Pinpoint the cell where the given text exists, returning its [x, y] midpoint coordinate. 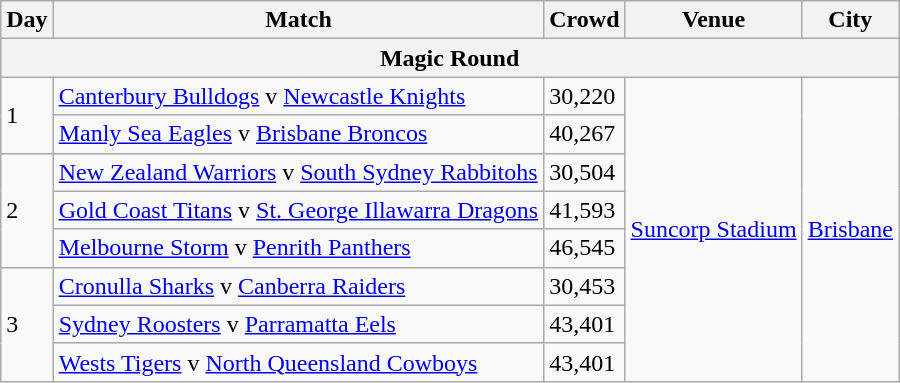
40,267 [584, 134]
41,593 [584, 210]
2 [27, 210]
Gold Coast Titans v St. George Illawarra Dragons [298, 210]
City [850, 20]
30,220 [584, 96]
Venue [714, 20]
New Zealand Warriors v South Sydney Rabbitohs [298, 172]
Cronulla Sharks v Canberra Raiders [298, 286]
Wests Tigers v North Queensland Cowboys [298, 362]
Canterbury Bulldogs v Newcastle Knights [298, 96]
Manly Sea Eagles v Brisbane Broncos [298, 134]
Suncorp Stadium [714, 229]
30,453 [584, 286]
30,504 [584, 172]
Brisbane [850, 229]
Crowd [584, 20]
46,545 [584, 248]
Melbourne Storm v Penrith Panthers [298, 248]
3 [27, 324]
Day [27, 20]
Sydney Roosters v Parramatta Eels [298, 324]
Match [298, 20]
Magic Round [450, 58]
1 [27, 115]
